Return the (x, y) coordinate for the center point of the cell that contains the specified text.  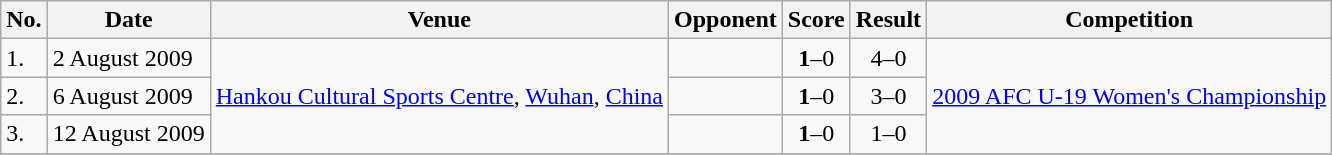
Date (128, 20)
4–0 (888, 58)
6 August 2009 (128, 96)
Hankou Cultural Sports Centre, Wuhan, China (439, 96)
2 August 2009 (128, 58)
No. (24, 20)
Score (816, 20)
2009 AFC U-19 Women's Championship (1130, 96)
3. (24, 134)
2. (24, 96)
1. (24, 58)
3–0 (888, 96)
Competition (1130, 20)
Result (888, 20)
12 August 2009 (128, 134)
Venue (439, 20)
Opponent (726, 20)
